Return the (x, y) coordinate for the center point of the cell that contains the specified text.  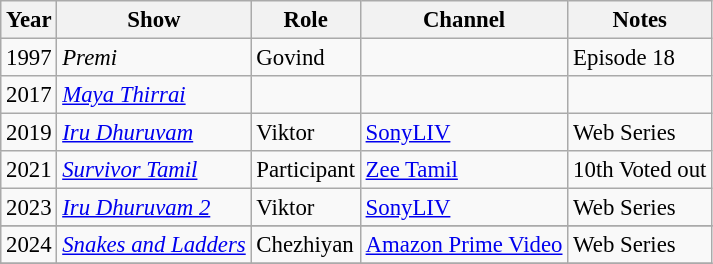
Govind (306, 58)
2023 (29, 208)
Iru Dhuruvam 2 (154, 208)
Chezhiyan (306, 245)
Amazon Prime Video (464, 245)
Iru Dhuruvam (154, 133)
Maya Thirrai (154, 95)
Premi (154, 58)
2019 (29, 133)
2021 (29, 170)
Episode 18 (640, 58)
Survivor Tamil (154, 170)
Year (29, 20)
2017 (29, 95)
Participant (306, 170)
Channel (464, 20)
Snakes and Ladders (154, 245)
Show (154, 20)
2024 (29, 245)
1997 (29, 58)
Zee Tamil (464, 170)
Notes (640, 20)
10th Voted out (640, 170)
Role (306, 20)
